Pinpoint the cell where the given text exists, returning its (X, Y) midpoint coordinate. 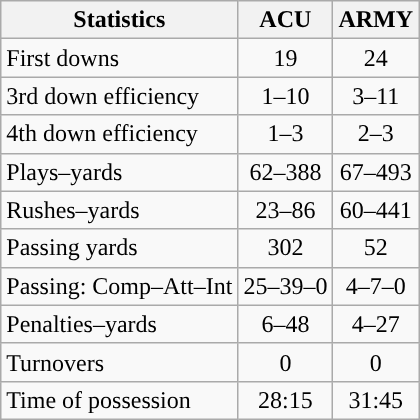
Penalties–yards (120, 324)
4–27 (376, 324)
60–441 (376, 210)
3–11 (376, 96)
6–48 (286, 324)
4–7–0 (376, 286)
3rd down efficiency (120, 96)
2–3 (376, 134)
Time of possession (120, 400)
Passing: Comp–Att–Int (120, 286)
First downs (120, 58)
Passing yards (120, 248)
Statistics (120, 20)
Turnovers (120, 362)
52 (376, 248)
31:45 (376, 400)
67–493 (376, 172)
19 (286, 58)
1–10 (286, 96)
Rushes–yards (120, 210)
24 (376, 58)
25–39–0 (286, 286)
ACU (286, 20)
1–3 (286, 134)
302 (286, 248)
4th down efficiency (120, 134)
Plays–yards (120, 172)
28:15 (286, 400)
62–388 (286, 172)
ARMY (376, 20)
23–86 (286, 210)
